Return the (X, Y) coordinate for the center point of the cell that contains the specified text.  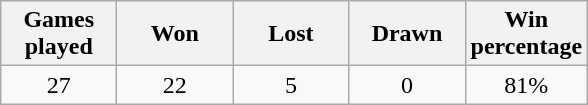
Won (175, 34)
81% (526, 85)
Drawn (407, 34)
Lost (291, 34)
27 (59, 85)
Win percentage (526, 34)
0 (407, 85)
5 (291, 85)
Games played (59, 34)
22 (175, 85)
